From the cell containing the given text, extract its center point as [X, Y] coordinate. 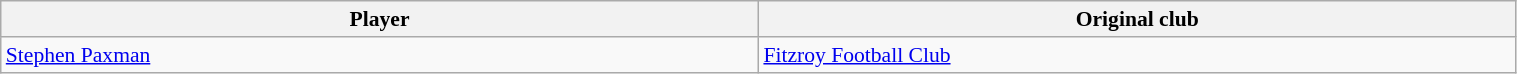
Fitzroy Football Club [1137, 55]
Original club [1137, 19]
Player [380, 19]
Stephen Paxman [380, 55]
